Pinpoint the cell where the given text exists, returning its (x, y) midpoint coordinate. 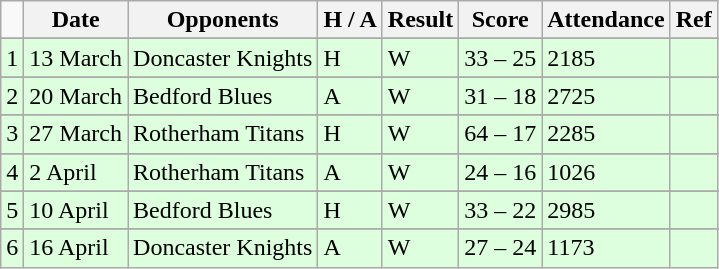
H / A (350, 20)
1026 (606, 172)
Opponents (223, 20)
16 April (76, 248)
33 – 25 (500, 58)
6 (12, 248)
5 (12, 210)
1173 (606, 248)
10 April (76, 210)
20 March (76, 96)
1 (12, 58)
2285 (606, 134)
2 (12, 96)
13 March (76, 58)
Date (76, 20)
Score (500, 20)
27 March (76, 134)
Attendance (606, 20)
2725 (606, 96)
31 – 18 (500, 96)
24 – 16 (500, 172)
2985 (606, 210)
Ref (694, 20)
2185 (606, 58)
3 (12, 134)
2 April (76, 172)
4 (12, 172)
33 – 22 (500, 210)
27 – 24 (500, 248)
Result (420, 20)
64 – 17 (500, 134)
